Return [x, y] of the center of cell containing provided text 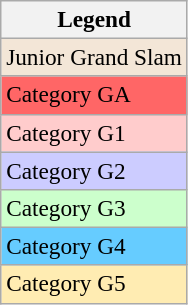
Junior Grand Slam [94, 57]
Category G4 [94, 246]
Category G2 [94, 170]
Category G1 [94, 133]
Category G3 [94, 208]
Category GA [94, 95]
Legend [94, 19]
Category G5 [94, 284]
